From the cell containing the given text, extract its center point as [X, Y] coordinate. 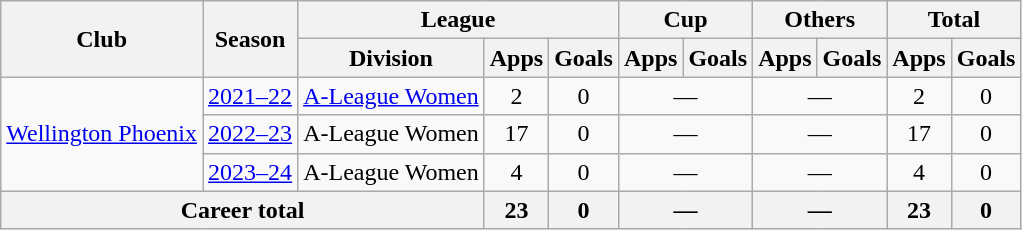
2021–22 [250, 96]
Cup [685, 20]
League [458, 20]
Others [820, 20]
2023–24 [250, 172]
Wellington Phoenix [102, 134]
Total [954, 20]
Club [102, 39]
Division [392, 58]
Career total [242, 210]
2022–23 [250, 134]
Season [250, 39]
